Output the [X, Y] coordinate of the center of the cell containing the given text.  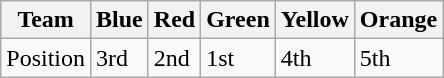
Team [46, 20]
1st [238, 58]
Red [174, 20]
3rd [120, 58]
Position [46, 58]
5th [398, 58]
Blue [120, 20]
4th [314, 58]
Orange [398, 20]
Green [238, 20]
2nd [174, 58]
Yellow [314, 20]
